Return the [x, y] coordinate for the center point of the cell that contains the specified text.  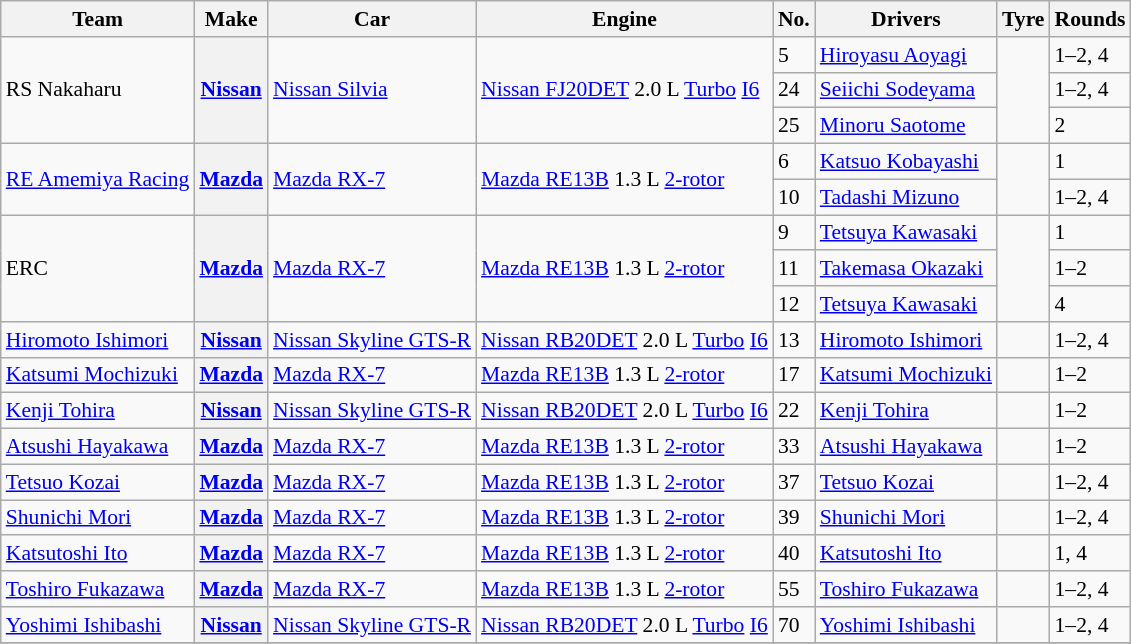
17 [794, 375]
ERC [98, 268]
70 [794, 625]
Team [98, 19]
11 [794, 269]
37 [794, 482]
RE Amemiya Racing [98, 180]
13 [794, 340]
Nissan FJ20DET 2.0 L Turbo I6 [624, 90]
55 [794, 589]
Katsuo Kobayashi [906, 162]
Minoru Saotome [906, 126]
Car [372, 19]
12 [794, 304]
Seiichi Sodeyama [906, 90]
Takemasa Okazaki [906, 269]
Drivers [906, 19]
1, 4 [1090, 554]
40 [794, 554]
9 [794, 233]
Tadashi Mizuno [906, 197]
33 [794, 447]
4 [1090, 304]
6 [794, 162]
25 [794, 126]
Tyre [1023, 19]
5 [794, 55]
Make [231, 19]
39 [794, 518]
Hiroyasu Aoyagi [906, 55]
24 [794, 90]
Nissan Silvia [372, 90]
2 [1090, 126]
RS Nakaharu [98, 90]
Rounds [1090, 19]
No. [794, 19]
10 [794, 197]
22 [794, 411]
Engine [624, 19]
